Determine the (x, y) coordinate at the center of the cell enclosing the given text.  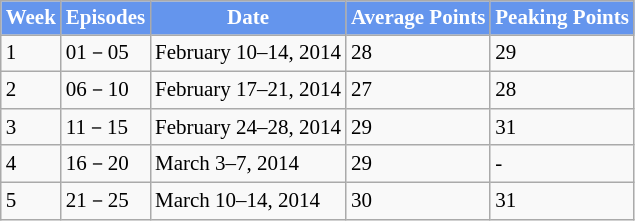
2 (31, 90)
16－20 (106, 164)
Average Points (418, 18)
Week (31, 18)
Episodes (106, 18)
4 (31, 164)
01－05 (106, 54)
- (562, 164)
March 3–7, 2014 (248, 164)
06－10 (106, 90)
27 (418, 90)
21－25 (106, 200)
Peaking Points (562, 18)
11－15 (106, 126)
3 (31, 126)
5 (31, 200)
Date (248, 18)
March 10–14, 2014 (248, 200)
February 10–14, 2014 (248, 54)
1 (31, 54)
30 (418, 200)
February 17–21, 2014 (248, 90)
February 24–28, 2014 (248, 126)
